Scan for the cell matching the given text and deliver its [x, y] coordinate at center. 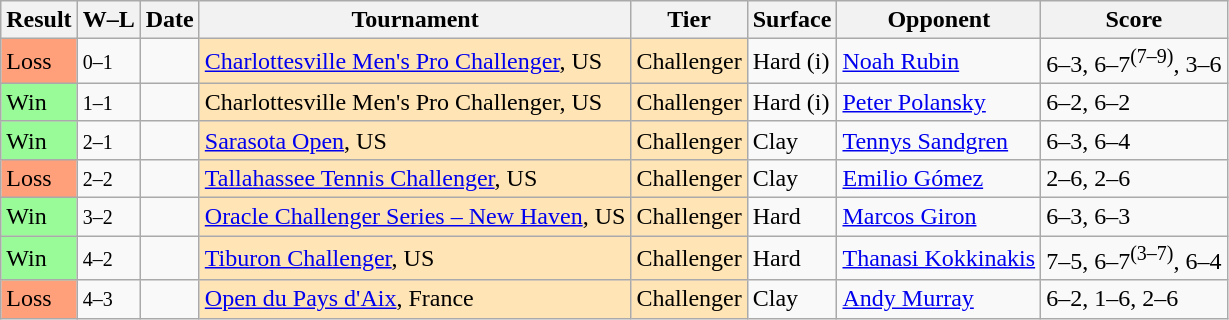
Surface [792, 20]
Result [39, 20]
6–3, 6–3 [1134, 217]
Tallahassee Tennis Challenger, US [415, 178]
6–2, 1–6, 2–6 [1134, 299]
Andy Murray [939, 299]
Noah Rubin [939, 62]
Tournament [415, 20]
6–3, 6–7(7–9), 3–6 [1134, 62]
Tennys Sandgren [939, 140]
3–2 [108, 217]
2–1 [108, 140]
4–2 [108, 258]
1–1 [108, 102]
Emilio Gómez [939, 178]
6–2, 6–2 [1134, 102]
Opponent [939, 20]
Score [1134, 20]
Peter Polansky [939, 102]
Tiburon Challenger, US [415, 258]
Sarasota Open, US [415, 140]
Marcos Giron [939, 217]
Tier [689, 20]
Date [170, 20]
6–3, 6–4 [1134, 140]
4–3 [108, 299]
Open du Pays d'Aix, France [415, 299]
2–2 [108, 178]
2–6, 2–6 [1134, 178]
Oracle Challenger Series – New Haven, US [415, 217]
W–L [108, 20]
0–1 [108, 62]
7–5, 6–7(3–7), 6–4 [1134, 258]
Thanasi Kokkinakis [939, 258]
